Determine the [X, Y] coordinate at the center of the cell enclosing the given text.  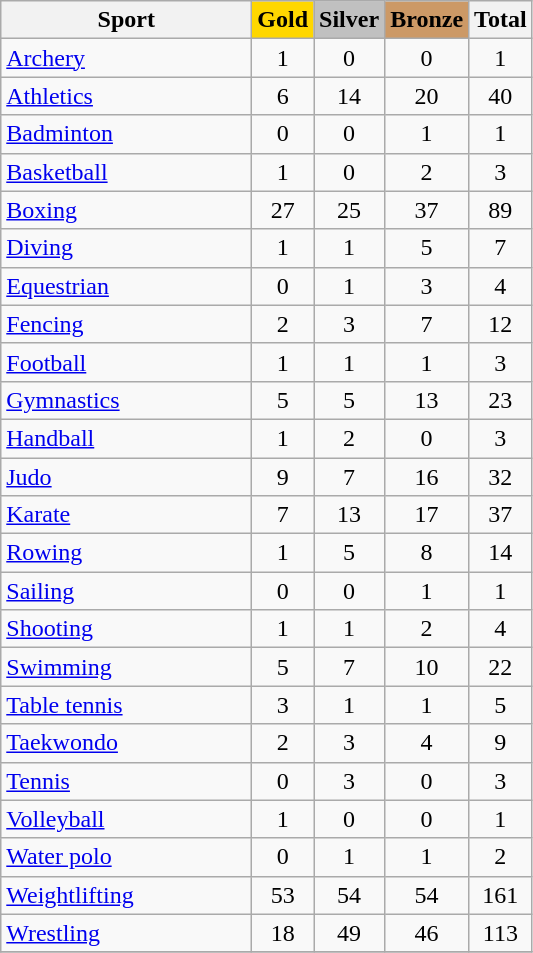
6 [283, 96]
Sport [126, 20]
49 [350, 933]
18 [283, 933]
Badminton [126, 134]
16 [427, 477]
Wrestling [126, 933]
Fencing [126, 324]
Karate [126, 515]
Archery [126, 58]
Athletics [126, 96]
Equestrian [126, 286]
46 [427, 933]
Tennis [126, 781]
Volleyball [126, 819]
Football [126, 362]
161 [501, 895]
Rowing [126, 553]
Gold [283, 20]
40 [501, 96]
22 [501, 667]
32 [501, 477]
Diving [126, 248]
Taekwondo [126, 743]
113 [501, 933]
12 [501, 324]
25 [350, 210]
Bronze [427, 20]
8 [427, 553]
Weightlifting [126, 895]
20 [427, 96]
Table tennis [126, 705]
53 [283, 895]
Total [501, 20]
Water polo [126, 857]
89 [501, 210]
Shooting [126, 629]
10 [427, 667]
Silver [350, 20]
27 [283, 210]
Handball [126, 438]
Sailing [126, 591]
23 [501, 400]
Boxing [126, 210]
Basketball [126, 172]
Swimming [126, 667]
Judo [126, 477]
Gymnastics [126, 400]
17 [427, 515]
